Provide the [x, y] coordinate of the cell's center where the given text is located.  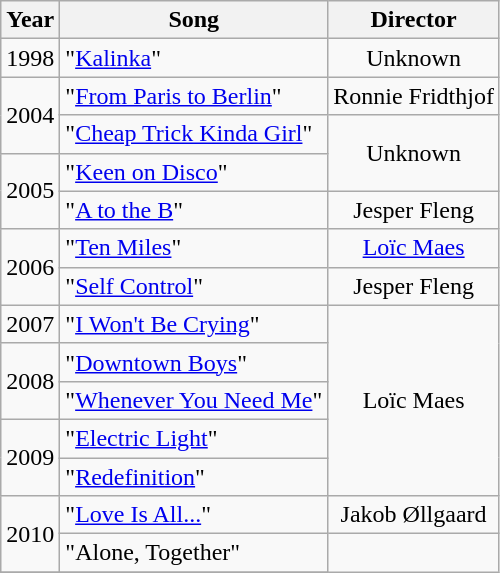
"Whenever You Need Me" [194, 400]
"Keen on Disco" [194, 172]
"Alone, Together" [194, 553]
1998 [30, 58]
"I Won't Be Crying" [194, 324]
2004 [30, 115]
2009 [30, 457]
"Ten Miles" [194, 248]
"Kalinka" [194, 58]
"Redefinition" [194, 477]
Song [194, 20]
"Self Control" [194, 286]
"Love Is All..." [194, 515]
2006 [30, 267]
Director [414, 20]
Ronnie Fridthjof [414, 96]
2008 [30, 381]
2005 [30, 191]
2010 [30, 534]
Year [30, 20]
"A to the B" [194, 210]
"Cheap Trick Kinda Girl" [194, 134]
"From Paris to Berlin" [194, 96]
Jakob Øllgaard [414, 515]
2007 [30, 324]
"Electric Light" [194, 438]
"Downtown Boys" [194, 362]
